Scan for the cell matching the given text and deliver its [x, y] coordinate at center. 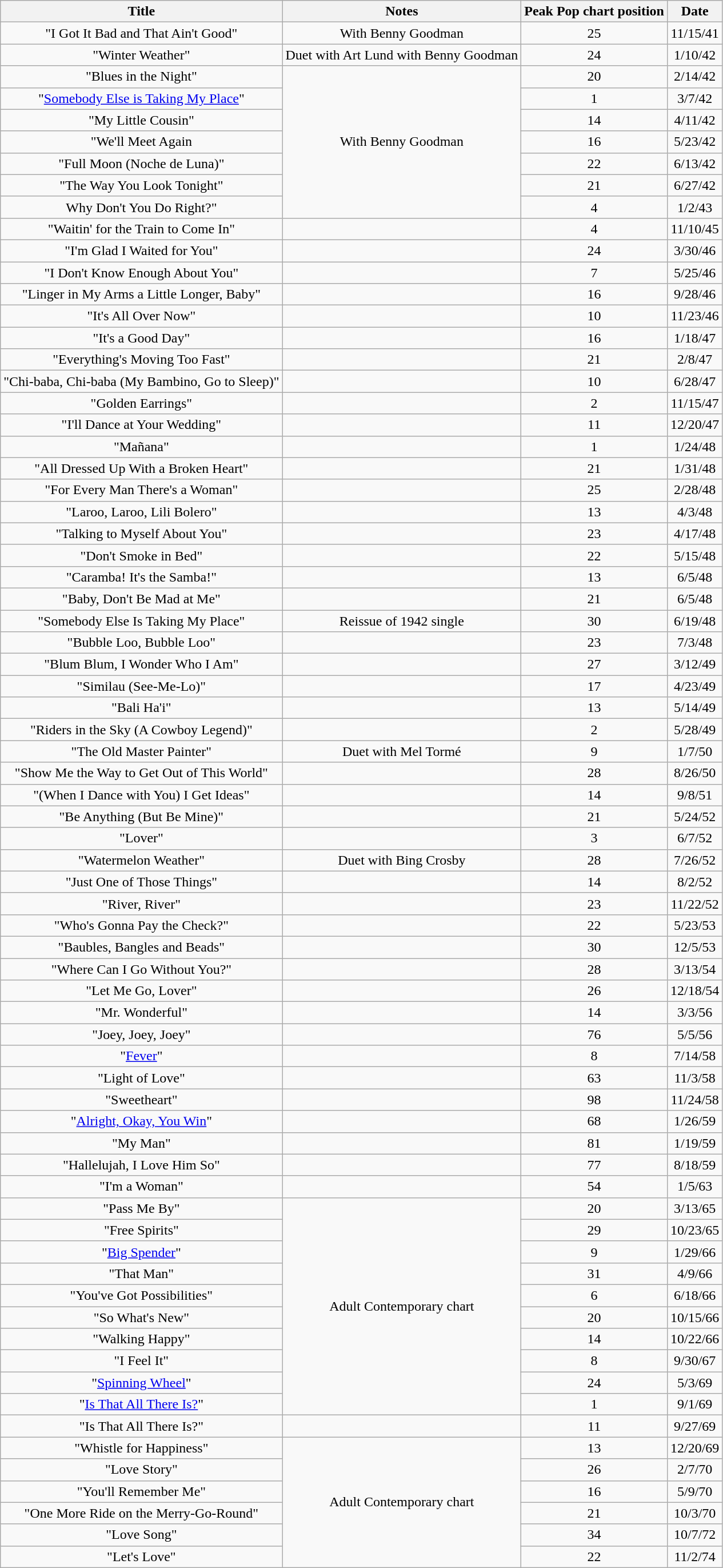
9/1/69 [694, 1404]
"Somebody Else Is Taking My Place" [142, 620]
10/7/72 [694, 1535]
11/23/46 [694, 316]
Reissue of 1942 single [402, 620]
17 [594, 686]
6/13/42 [694, 164]
1/26/59 [694, 1121]
1/10/42 [694, 55]
"I Don't Know Enough About You" [142, 273]
3/3/56 [694, 1013]
Duet with Art Lund with Benny Goodman [402, 55]
7/3/48 [694, 643]
10/15/66 [694, 1317]
"All Dressed Up With a Broken Heart" [142, 468]
"One More Ride on the Merry-Go-Round" [142, 1513]
"I'm Glad I Waited for You" [142, 250]
4/9/66 [694, 1273]
"(When I Dance with You) I Get Ideas" [142, 795]
3 [594, 838]
"Sweetheart" [142, 1100]
"Chi-baba, Chi-baba (My Bambino, Go to Sleep)" [142, 381]
1/2/43 [694, 207]
11/10/45 [694, 229]
5/23/42 [694, 142]
1/7/50 [694, 751]
5/28/49 [694, 730]
3/13/54 [694, 969]
"Show Me the Way to Get Out of This World" [142, 773]
6/7/52 [694, 838]
"River, River" [142, 904]
63 [594, 1078]
11/24/58 [694, 1100]
"It's All Over Now" [142, 316]
"Be Anything (But Be Mine)" [142, 817]
12/5/53 [694, 947]
76 [594, 1034]
5/24/52 [694, 817]
"Hallelujah, I Love Him So" [142, 1165]
68 [594, 1121]
9/28/46 [694, 295]
"Baby, Don't Be Mad at Me" [142, 599]
10/22/66 [694, 1339]
Duet with Mel Tormé [402, 751]
"The Way You Look Tonight" [142, 185]
"Let Me Go, Lover" [142, 991]
Date [694, 11]
9/8/51 [694, 795]
1/18/47 [694, 338]
"Blues in the Night" [142, 77]
"That Man" [142, 1273]
"You've Got Possibilities" [142, 1295]
7/14/58 [694, 1056]
"Laroo, Laroo, Lili Bolero" [142, 512]
"Light of Love" [142, 1078]
4/3/48 [694, 512]
6/18/66 [694, 1295]
2/7/70 [694, 1470]
"Mr. Wonderful" [142, 1013]
7/26/52 [694, 860]
"Just One of Those Things" [142, 882]
"You'll Remember Me" [142, 1491]
31 [594, 1273]
"Don't Smoke in Bed" [142, 555]
7 [594, 273]
"Somebody Else is Taking My Place" [142, 98]
"My Little Cousin" [142, 120]
"Alright, Okay, You Win" [142, 1121]
"Love Story" [142, 1470]
3/13/65 [694, 1208]
"Bubble Loo, Bubble Loo" [142, 643]
98 [594, 1100]
"So What's New" [142, 1317]
6/28/47 [694, 381]
8/18/59 [694, 1165]
Peak Pop chart position [594, 11]
77 [594, 1165]
"Fever" [142, 1056]
12/20/47 [694, 425]
34 [594, 1535]
1/31/48 [694, 468]
5/25/46 [694, 273]
9/30/67 [694, 1361]
"For Every Man There's a Woman" [142, 490]
1/5/63 [694, 1187]
"It's a Good Day" [142, 338]
"Walking Happy" [142, 1339]
2/8/47 [694, 360]
"Watermelon Weather" [142, 860]
2/28/48 [694, 490]
"Who's Gonna Pay the Check?" [142, 925]
"Lover" [142, 838]
6/19/48 [694, 620]
"I Got It Bad and That Ain't Good" [142, 33]
8/26/50 [694, 773]
"I'll Dance at Your Wedding" [142, 425]
"Baubles, Bangles and Beads" [142, 947]
5/9/70 [694, 1491]
10/23/65 [694, 1230]
"Big Spender" [142, 1252]
1/19/59 [694, 1143]
27 [594, 664]
"My Man" [142, 1143]
"Blum Blum, I Wonder Who I Am" [142, 664]
9/27/69 [694, 1426]
5/23/53 [694, 925]
54 [594, 1187]
3/30/46 [694, 250]
"Joey, Joey, Joey" [142, 1034]
"Similau (See-Me-Lo)" [142, 686]
2/14/42 [694, 77]
"Caramba! It's the Samba!" [142, 577]
4/11/42 [694, 120]
5/5/56 [694, 1034]
Notes [402, 11]
1/29/66 [694, 1252]
"Love Song" [142, 1535]
5/15/48 [694, 555]
"The Old Master Painter" [142, 751]
12/20/69 [694, 1448]
"Winter Weather" [142, 55]
"Mañana" [142, 447]
11/15/47 [694, 403]
"I'm a Woman" [142, 1187]
"Riders in the Sky (A Cowboy Legend)" [142, 730]
10/3/70 [694, 1513]
"Let's Love" [142, 1557]
"Golden Earrings" [142, 403]
Why Don't You Do Right?" [142, 207]
Duet with Bing Crosby [402, 860]
6 [594, 1295]
5/14/49 [694, 708]
"Full Moon (Noche de Luna)" [142, 164]
4/17/48 [694, 534]
"Spinning Wheel" [142, 1383]
"Where Can I Go Without You?" [142, 969]
"Everything's Moving Too Fast" [142, 360]
Title [142, 11]
"Whistle for Happiness" [142, 1448]
11/15/41 [694, 33]
3/12/49 [694, 664]
5/3/69 [694, 1383]
12/18/54 [694, 991]
"Talking to Myself About You" [142, 534]
11/3/58 [694, 1078]
8/2/52 [694, 882]
6/27/42 [694, 185]
"Free Spirits" [142, 1230]
11/2/74 [694, 1557]
3/7/42 [694, 98]
"I Feel It" [142, 1361]
4/23/49 [694, 686]
"We'll Meet Again [142, 142]
"Pass Me By" [142, 1208]
"Waitin' for the Train to Come In" [142, 229]
81 [594, 1143]
1/24/48 [694, 447]
"Linger in My Arms a Little Longer, Baby" [142, 295]
"Bali Ha'i" [142, 708]
29 [594, 1230]
11/22/52 [694, 904]
